Search for the cell housing the specified text and yield its [X, Y] center coordinate. 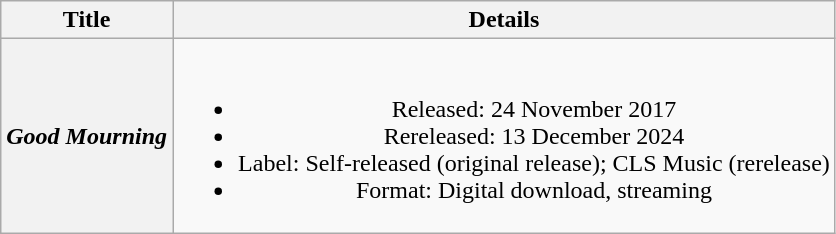
Title [87, 20]
Good Mourning [87, 136]
Details [504, 20]
